From the cell containing the given text, extract its center point as [X, Y] coordinate. 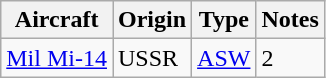
USSR [152, 58]
Notes [290, 20]
Origin [152, 20]
2 [290, 58]
Mil Mi-14 [57, 58]
Aircraft [57, 20]
Type [224, 20]
ASW [224, 58]
